Determine the [x, y] coordinate at the center of the cell enclosing the given text.  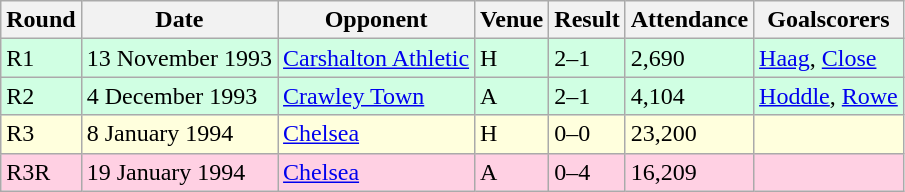
Result [587, 20]
R3 [41, 134]
Hoddle, Rowe [829, 96]
23,200 [689, 134]
Haag, Close [829, 58]
R1 [41, 58]
Date [179, 20]
13 November 1993 [179, 58]
4 December 1993 [179, 96]
Opponent [376, 20]
Goalscorers [829, 20]
0–0 [587, 134]
R2 [41, 96]
2,690 [689, 58]
8 January 1994 [179, 134]
Crawley Town [376, 96]
16,209 [689, 172]
Round [41, 20]
Carshalton Athletic [376, 58]
4,104 [689, 96]
Venue [512, 20]
R3R [41, 172]
0–4 [587, 172]
Attendance [689, 20]
19 January 1994 [179, 172]
